Scan for the cell matching the given text and deliver its [X, Y] coordinate at center. 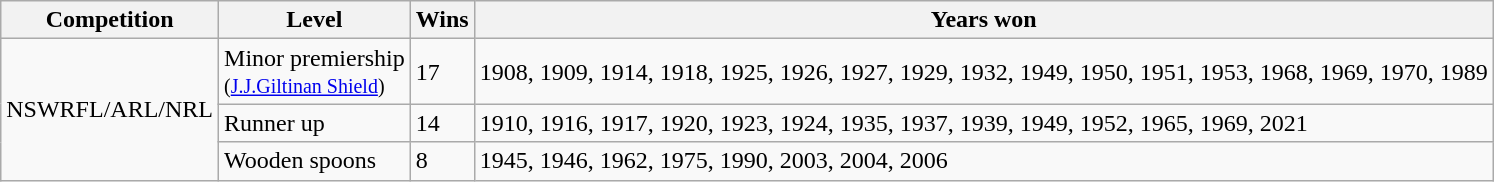
Wins [442, 20]
1908, 1909, 1914, 1918, 1925, 1926, 1927, 1929, 1932, 1949, 1950, 1951, 1953, 1968, 1969, 1970, 1989 [984, 72]
Level [315, 20]
1910, 1916, 1917, 1920, 1923, 1924, 1935, 1937, 1939, 1949, 1952, 1965, 1969, 2021 [984, 123]
Wooden spoons [315, 161]
Competition [110, 20]
Runner up [315, 123]
17 [442, 72]
1945, 1946, 1962, 1975, 1990, 2003, 2004, 2006 [984, 161]
Minor premiership(J.J.Giltinan Shield) [315, 72]
Years won [984, 20]
14 [442, 123]
NSWRFL/ARL/NRL [110, 110]
8 [442, 161]
